Extract the (x, y) coordinate from the center of the cell holding the provided text.  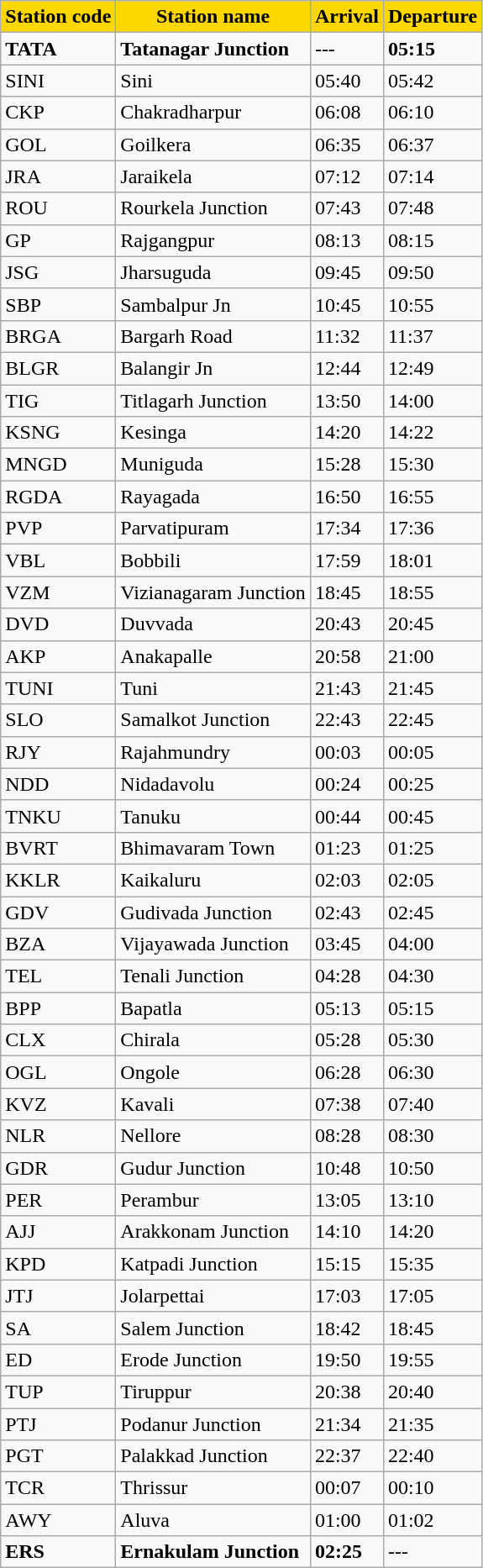
07:43 (346, 208)
10:55 (432, 304)
13:10 (432, 1200)
15:35 (432, 1264)
13:05 (346, 1200)
ERS (59, 1552)
10:45 (346, 304)
Station name (213, 17)
09:45 (346, 272)
Balangir Jn (213, 368)
TCR (59, 1488)
14:22 (432, 433)
BVRT (59, 848)
SINI (59, 81)
MNGD (59, 465)
06:28 (346, 1072)
TEL (59, 976)
08:13 (346, 240)
Muniguda (213, 465)
15:30 (432, 465)
03:45 (346, 944)
17:05 (432, 1296)
06:30 (432, 1072)
Rajgangpur (213, 240)
02:25 (346, 1552)
Aluva (213, 1520)
07:12 (346, 176)
TUP (59, 1392)
05:13 (346, 1008)
20:45 (432, 624)
06:35 (346, 145)
05:28 (346, 1040)
PTJ (59, 1424)
Jaraikela (213, 176)
Palakkad Junction (213, 1456)
Chakradharpur (213, 113)
BZA (59, 944)
PER (59, 1200)
Tuni (213, 688)
Jolarpettai (213, 1296)
Ernakulam Junction (213, 1552)
GOL (59, 145)
Bobbili (213, 560)
Arrival (346, 17)
DVD (59, 624)
05:42 (432, 81)
20:58 (346, 656)
KSNG (59, 433)
Salem Junction (213, 1328)
Erode Junction (213, 1360)
02:05 (432, 880)
18:01 (432, 560)
14:00 (432, 401)
Gudur Junction (213, 1168)
21:34 (346, 1424)
08:30 (432, 1136)
Katpadi Junction (213, 1264)
17:59 (346, 560)
08:15 (432, 240)
22:37 (346, 1456)
Anakapalle (213, 656)
RGDA (59, 497)
19:55 (432, 1360)
12:44 (346, 368)
00:25 (432, 784)
15:28 (346, 465)
Perambur (213, 1200)
TATA (59, 49)
Sini (213, 81)
Nellore (213, 1136)
14:10 (346, 1232)
Nidadavolu (213, 784)
KVZ (59, 1104)
JRA (59, 176)
22:45 (432, 720)
TNKU (59, 816)
01:23 (346, 848)
00:03 (346, 752)
Tenali Junction (213, 976)
BPP (59, 1008)
SA (59, 1328)
Kaikaluru (213, 880)
ED (59, 1360)
00:24 (346, 784)
Rourkela Junction (213, 208)
Titlagarh Junction (213, 401)
19:50 (346, 1360)
VBL (59, 560)
CKP (59, 113)
12:49 (432, 368)
Arakkonam Junction (213, 1232)
18:55 (432, 592)
13:50 (346, 401)
VZM (59, 592)
09:50 (432, 272)
JTJ (59, 1296)
07:48 (432, 208)
04:00 (432, 944)
Bhimavaram Town (213, 848)
Tatanagar Junction (213, 49)
PGT (59, 1456)
05:30 (432, 1040)
BRGA (59, 336)
00:10 (432, 1488)
OGL (59, 1072)
06:37 (432, 145)
11:37 (432, 336)
Bargarh Road (213, 336)
22:40 (432, 1456)
00:45 (432, 816)
Station code (59, 17)
Tanuku (213, 816)
21:35 (432, 1424)
SLO (59, 720)
AKP (59, 656)
20:40 (432, 1392)
JSG (59, 272)
TUNI (59, 688)
Chirala (213, 1040)
GP (59, 240)
Departure (432, 17)
Goilkera (213, 145)
17:34 (346, 529)
Bapatla (213, 1008)
07:40 (432, 1104)
Kavali (213, 1104)
Tiruppur (213, 1392)
Rajahmundry (213, 752)
22:43 (346, 720)
18:42 (346, 1328)
02:45 (432, 912)
06:10 (432, 113)
01:00 (346, 1520)
Parvatipuram (213, 529)
08:28 (346, 1136)
00:44 (346, 816)
02:43 (346, 912)
RJY (59, 752)
Gudivada Junction (213, 912)
07:38 (346, 1104)
07:14 (432, 176)
00:07 (346, 1488)
10:50 (432, 1168)
TIG (59, 401)
06:08 (346, 113)
16:50 (346, 497)
16:55 (432, 497)
AWY (59, 1520)
Jharsuguda (213, 272)
Sambalpur Jn (213, 304)
BLGR (59, 368)
Rayagada (213, 497)
Vizianagaram Junction (213, 592)
Samalkot Junction (213, 720)
NLR (59, 1136)
04:28 (346, 976)
21:43 (346, 688)
15:15 (346, 1264)
GDV (59, 912)
KKLR (59, 880)
17:03 (346, 1296)
Podanur Junction (213, 1424)
01:25 (432, 848)
ROU (59, 208)
CLX (59, 1040)
21:00 (432, 656)
17:36 (432, 529)
KPD (59, 1264)
SBP (59, 304)
20:38 (346, 1392)
PVP (59, 529)
20:43 (346, 624)
Thrissur (213, 1488)
Duvvada (213, 624)
11:32 (346, 336)
Kesinga (213, 433)
02:03 (346, 880)
Vijayawada Junction (213, 944)
Ongole (213, 1072)
05:40 (346, 81)
00:05 (432, 752)
AJJ (59, 1232)
10:48 (346, 1168)
21:45 (432, 688)
NDD (59, 784)
01:02 (432, 1520)
04:30 (432, 976)
GDR (59, 1168)
